Identify which cell holds the provided text, then report its [X, Y] central coordinate. 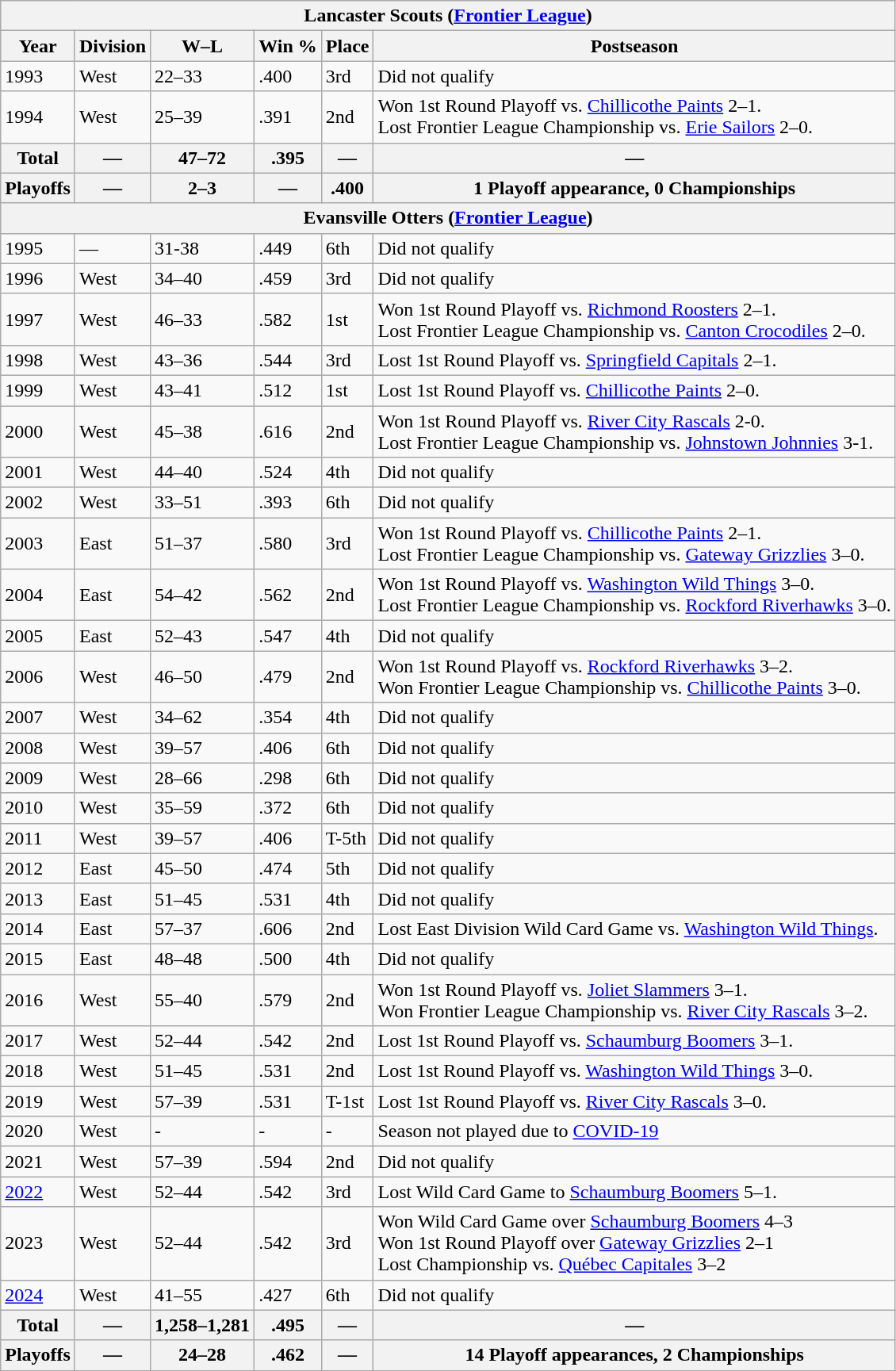
44–40 [203, 473]
57–37 [203, 929]
.580 [289, 544]
34–40 [203, 278]
46–33 [203, 319]
Won Wild Card Game over Schaumburg Boomers 4–3 Won 1st Round Playoff over Gateway Grizzlies 2–1 Lost Championship vs. Québec Capitales 3–2 [634, 1243]
.459 [289, 278]
.462 [289, 1355]
.512 [289, 390]
1995 [38, 248]
2005 [38, 636]
34–62 [203, 718]
Season not played due to COVID-19 [634, 1132]
Won 1st Round Playoff vs. Chillicothe Paints 2–1. Lost Frontier League Championship vs. Erie Sailors 2–0. [634, 117]
.391 [289, 117]
2014 [38, 929]
.500 [289, 959]
2021 [38, 1162]
55–40 [203, 999]
Win % [289, 46]
2009 [38, 778]
Lost Wild Card Game to Schaumburg Boomers 5–1. [634, 1192]
W–L [203, 46]
.495 [289, 1325]
Lost 1st Round Playoff vs. Washington Wild Things 3–0. [634, 1071]
46–50 [203, 677]
.544 [289, 360]
43–41 [203, 390]
31-38 [203, 248]
2–3 [203, 188]
1998 [38, 360]
2007 [38, 718]
24–28 [203, 1355]
Won 1st Round Playoff vs. Washington Wild Things 3–0. Lost Frontier League Championship vs. Rockford Riverhawks 3–0. [634, 595]
52–43 [203, 636]
1997 [38, 319]
2000 [38, 431]
.606 [289, 929]
28–66 [203, 778]
Won 1st Round Playoff vs. Joliet Slammers 3–1. Won Frontier League Championship vs. River City Rascals 3–2. [634, 999]
45–38 [203, 431]
Division [113, 46]
2016 [38, 999]
.474 [289, 868]
1,258–1,281 [203, 1325]
2011 [38, 838]
2012 [38, 868]
Won 1st Round Playoff vs. Rockford Riverhawks 3–2. Won Frontier League Championship vs. Chillicothe Paints 3–0. [634, 677]
Won 1st Round Playoff vs. Richmond Roosters 2–1. Lost Frontier League Championship vs. Canton Crocodiles 2–0. [634, 319]
2002 [38, 503]
41–55 [203, 1295]
.616 [289, 431]
2019 [38, 1101]
54–42 [203, 595]
.449 [289, 248]
33–51 [203, 503]
Evansville Otters (Frontier League) [449, 218]
2003 [38, 544]
48–48 [203, 959]
2017 [38, 1041]
2013 [38, 898]
2010 [38, 808]
Postseason [634, 46]
2022 [38, 1192]
Year [38, 46]
2024 [38, 1295]
51–37 [203, 544]
Lancaster Scouts (Frontier League) [449, 16]
.547 [289, 636]
2001 [38, 473]
.298 [289, 778]
47–72 [203, 158]
5th [347, 868]
Place [347, 46]
2004 [38, 595]
.524 [289, 473]
Lost 1st Round Playoff vs. Chillicothe Paints 2–0. [634, 390]
Lost 1st Round Playoff vs. River City Rascals 3–0. [634, 1101]
1993 [38, 76]
.393 [289, 503]
.372 [289, 808]
2020 [38, 1132]
.354 [289, 718]
2018 [38, 1071]
2008 [38, 748]
.579 [289, 999]
35–59 [203, 808]
2006 [38, 677]
.479 [289, 677]
.582 [289, 319]
45–50 [203, 868]
25–39 [203, 117]
1 Playoff appearance, 0 Championships [634, 188]
.395 [289, 158]
T-5th [347, 838]
Won 1st Round Playoff vs. River City Rascals 2-0. Lost Frontier League Championship vs. Johnstown Johnnies 3-1. [634, 431]
Lost East Division Wild Card Game vs. Washington Wild Things. [634, 929]
Lost 1st Round Playoff vs. Schaumburg Boomers 3–1. [634, 1041]
2015 [38, 959]
1994 [38, 117]
1996 [38, 278]
Lost 1st Round Playoff vs. Springfield Capitals 2–1. [634, 360]
.594 [289, 1162]
43–36 [203, 360]
.562 [289, 595]
T-1st [347, 1101]
22–33 [203, 76]
1999 [38, 390]
Won 1st Round Playoff vs. Chillicothe Paints 2–1. Lost Frontier League Championship vs. Gateway Grizzlies 3–0. [634, 544]
.427 [289, 1295]
2023 [38, 1243]
14 Playoff appearances, 2 Championships [634, 1355]
